Identify which cell holds the provided text, then report its (X, Y) central coordinate. 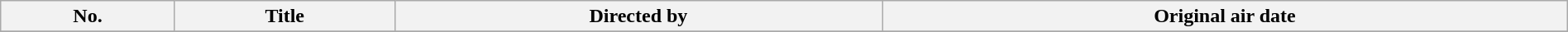
Directed by (638, 16)
Title (284, 16)
No. (88, 16)
Original air date (1226, 16)
